For the text-containing cell, return its midpoint in [x, y] coordinate format. 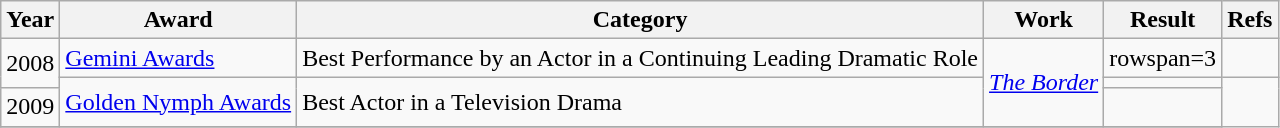
Best Actor in a Television Drama [640, 102]
Golden Nymph Awards [178, 102]
Category [640, 20]
2008 [30, 64]
Year [30, 20]
Award [178, 20]
The Border [1044, 82]
Work [1044, 20]
rowspan=3 [1163, 58]
Gemini Awards [178, 58]
Refs [1250, 20]
Best Performance by an Actor in a Continuing Leading Dramatic Role [640, 58]
2009 [30, 107]
Result [1163, 20]
